Search for the cell housing the specified text and yield its [X, Y] center coordinate. 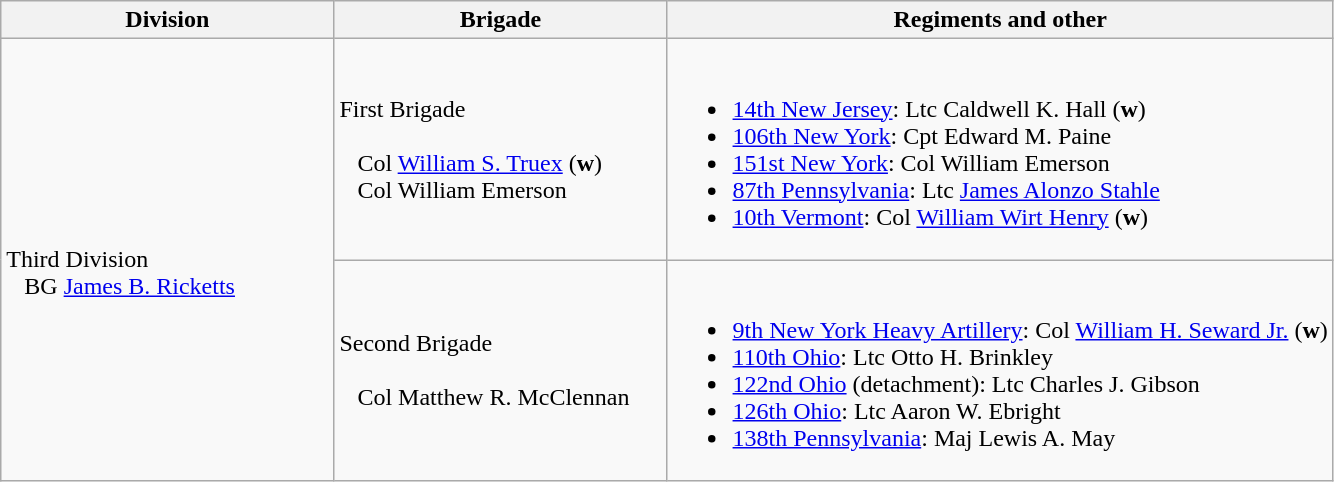
Division [168, 20]
Brigade [500, 20]
Regiments and other [1000, 20]
Third Division BG James B. Ricketts [168, 260]
First Brigade Col William S. Truex (w) Col William Emerson [500, 150]
Second Brigade Col Matthew R. McClennan [500, 370]
